From the cell containing the given text, extract its center point as (X, Y) coordinate. 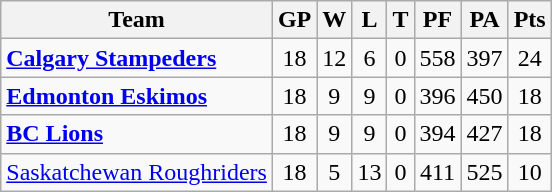
Team (137, 20)
Edmonton Eskimos (137, 96)
10 (530, 172)
427 (484, 134)
12 (334, 58)
450 (484, 96)
L (370, 20)
Pts (530, 20)
411 (438, 172)
PA (484, 20)
BC Lions (137, 134)
558 (438, 58)
W (334, 20)
394 (438, 134)
Calgary Stampeders (137, 58)
397 (484, 58)
6 (370, 58)
13 (370, 172)
Saskatchewan Roughriders (137, 172)
PF (438, 20)
GP (294, 20)
T (400, 20)
5 (334, 172)
24 (530, 58)
525 (484, 172)
396 (438, 96)
